Determine the (X, Y) coordinate at the center of the cell enclosing the given text.  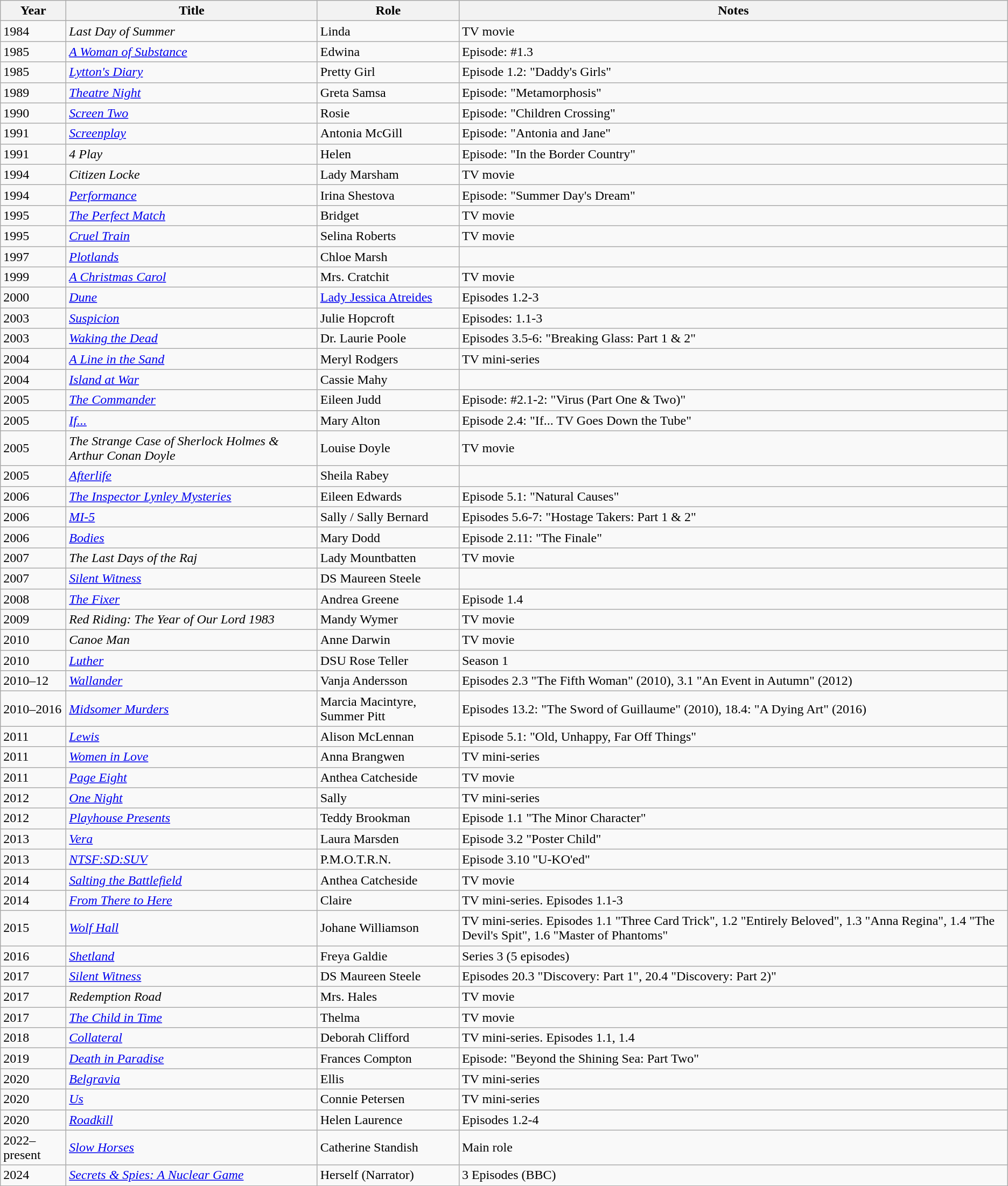
Lady Jessica Atreides (388, 298)
Episodes: 1.1-3 (733, 318)
Episodes 5.6-7: "Hostage Takers: Part 1 & 2" (733, 517)
Us (192, 1099)
Slow Horses (192, 1148)
The Commander (192, 400)
Edwina (388, 52)
1989 (33, 93)
Rosie (388, 113)
Episodes 20.3 "Discovery: Part 1", 20.4 "Discovery: Part 2)" (733, 977)
Vanja Andersson (388, 681)
2010–12 (33, 681)
Mrs. Cratchit (388, 277)
One Night (192, 798)
Louise Doyle (388, 448)
Helen Laurence (388, 1120)
Frances Compton (388, 1058)
4 Play (192, 154)
2019 (33, 1058)
Playhouse Presents (192, 818)
Cassie Mahy (388, 380)
Laura Marsden (388, 839)
Episode: "Antonia and Jane" (733, 134)
Antonia McGill (388, 134)
Episodes 1.2-3 (733, 298)
Wallander (192, 681)
2009 (33, 620)
Linda (388, 31)
Episode 1.2: "Daddy's Girls" (733, 72)
Afterlife (192, 476)
Roadkill (192, 1120)
Island at War (192, 380)
Shetland (192, 956)
2022–present (33, 1148)
Title (192, 11)
Cruel Train (192, 236)
2010–2016 (33, 708)
Anne Darwin (388, 640)
A Christmas Carol (192, 277)
Johane Williamson (388, 928)
Role (388, 11)
DSU Rose Teller (388, 661)
A Woman of Substance (192, 52)
Notes (733, 11)
TV mini-series. Episodes 1.1-3 (733, 900)
Women in Love (192, 757)
Episode: #1.3 (733, 52)
Eileen Edwards (388, 496)
Wolf Hall (192, 928)
Catherine Standish (388, 1148)
Marcia Macintyre, Summer Pitt (388, 708)
Plotlands (192, 257)
Chloe Marsh (388, 257)
Teddy Brookman (388, 818)
Dr. Laurie Poole (388, 339)
2008 (33, 599)
Performance (192, 195)
1990 (33, 113)
Herself (Narrator) (388, 1175)
Secrets & Spies: A Nuclear Game (192, 1175)
Mary Alton (388, 420)
Episode: #2.1-2: "Virus (Part One & Two)" (733, 400)
Pretty Girl (388, 72)
The Perfect Match (192, 215)
Main role (733, 1148)
Selina Roberts (388, 236)
2015 (33, 928)
From There to Here (192, 900)
Luther (192, 661)
Lady Marsham (388, 174)
Canoe Man (192, 640)
2018 (33, 1038)
Connie Petersen (388, 1099)
Waking the Dead (192, 339)
Andrea Greene (388, 599)
Year (33, 11)
1999 (33, 277)
Helen (388, 154)
Bridget (388, 215)
TV mini-series. Episodes 1.1, 1.4 (733, 1038)
Episode 2.11: "The Finale" (733, 537)
TV mini-series. Episodes 1.1 "Three Card Trick", 1.2 "Entirely Beloved", 1.3 "Anna Regina", 1.4 "The Devil's Spit", 1.6 "Master of Phantoms" (733, 928)
NTSF:SD:SUV (192, 859)
Episodes 2.3 "The Fifth Woman" (2010), 3.1 "An Event in Autumn" (2012) (733, 681)
Sally / Sally Bernard (388, 517)
2000 (33, 298)
Lytton's Diary (192, 72)
Episode 5.1: "Natural Causes" (733, 496)
Lewis (192, 736)
Lady Mountbatten (388, 558)
Collateral (192, 1038)
Midsomer Murders (192, 708)
Thelma (388, 1017)
Episode 3.10 "U-KO'ed" (733, 859)
Last Day of Summer (192, 31)
Salting the Battlefield (192, 880)
Episode 5.1: "Old, Unhappy, Far Off Things" (733, 736)
The Inspector Lynley Mysteries (192, 496)
Suspicion (192, 318)
Deborah Clifford (388, 1038)
MI-5 (192, 517)
Sheila Rabey (388, 476)
Episode: "Metamorphosis" (733, 93)
Episode 1.1 "The Minor Character" (733, 818)
Death in Paradise (192, 1058)
Screenplay (192, 134)
Season 1 (733, 661)
Ellis (388, 1079)
Belgravia (192, 1079)
The Strange Case of Sherlock Holmes & Arthur Conan Doyle (192, 448)
Bodies (192, 537)
Episodes 1.2-4 (733, 1120)
Mrs. Hales (388, 997)
Citizen Locke (192, 174)
Episode: "Beyond the Shining Sea: Part Two" (733, 1058)
3 Episodes (BBC) (733, 1175)
Episode: "Summer Day's Dream" (733, 195)
Mandy Wymer (388, 620)
Red Riding: The Year of Our Lord 1983 (192, 620)
Episodes 13.2: "The Sword of Guillaume" (2010), 18.4: "A Dying Art" (2016) (733, 708)
Redemption Road (192, 997)
Vera (192, 839)
Episode 3.2 "Poster Child" (733, 839)
The Last Days of the Raj (192, 558)
Screen Two (192, 113)
Greta Samsa (388, 93)
Theatre Night (192, 93)
Mary Dodd (388, 537)
The Fixer (192, 599)
Anna Brangwen (388, 757)
Episode: "In the Border Country" (733, 154)
Alison McLennan (388, 736)
Episode 2.4: "If... TV Goes Down the Tube" (733, 420)
Sally (388, 798)
Irina Shestova (388, 195)
Dune (192, 298)
2016 (33, 956)
A Line in the Sand (192, 359)
Series 3 (5 episodes) (733, 956)
1984 (33, 31)
Episodes 3.5-6: "Breaking Glass: Part 1 & 2" (733, 339)
1997 (33, 257)
Eileen Judd (388, 400)
Claire (388, 900)
Meryl Rodgers (388, 359)
Freya Galdie (388, 956)
2024 (33, 1175)
Julie Hopcroft (388, 318)
If... (192, 420)
The Child in Time (192, 1017)
Episode 1.4 (733, 599)
Page Eight (192, 777)
P.M.O.T.R.N. (388, 859)
Episode: "Children Crossing" (733, 113)
